For the text-containing cell, return its midpoint in [X, Y] coordinate format. 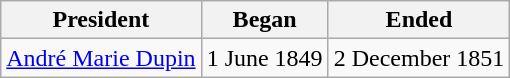
Ended [419, 20]
1 June 1849 [264, 58]
President [101, 20]
Began [264, 20]
André Marie Dupin [101, 58]
2 December 1851 [419, 58]
